Capture the cell that displays the provided text and extract its (x, y) central coordinate. 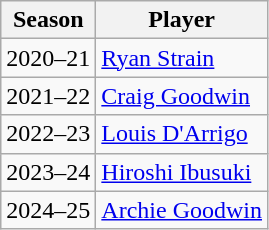
2020–21 (48, 58)
Season (48, 20)
2023–24 (48, 172)
2022–23 (48, 134)
2024–25 (48, 210)
Ryan Strain (182, 58)
Hiroshi Ibusuki (182, 172)
Player (182, 20)
Craig Goodwin (182, 96)
2021–22 (48, 96)
Louis D'Arrigo (182, 134)
Archie Goodwin (182, 210)
